For the text-containing cell, return its midpoint in (X, Y) coordinate format. 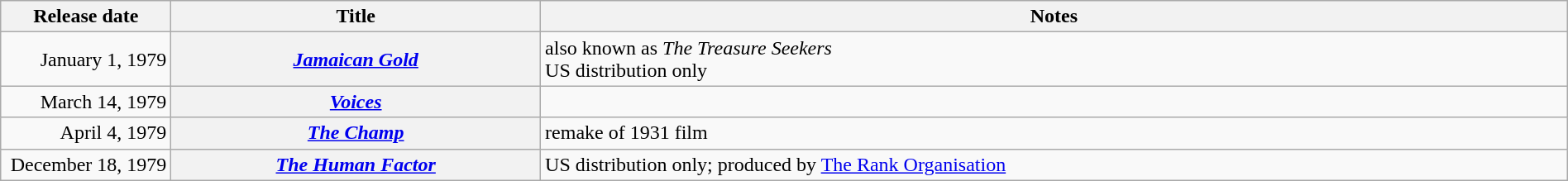
Jamaican Gold (356, 60)
Title (356, 17)
The Human Factor (356, 164)
US distribution only; produced by The Rank Organisation (1054, 164)
Notes (1054, 17)
December 18, 1979 (86, 164)
remake of 1931 film (1054, 133)
also known as The Treasure SeekersUS distribution only (1054, 60)
March 14, 1979 (86, 102)
January 1, 1979 (86, 60)
Release date (86, 17)
April 4, 1979 (86, 133)
The Champ (356, 133)
Voices (356, 102)
